Locate the cell with the specified text and output its (X, Y) center coordinate. 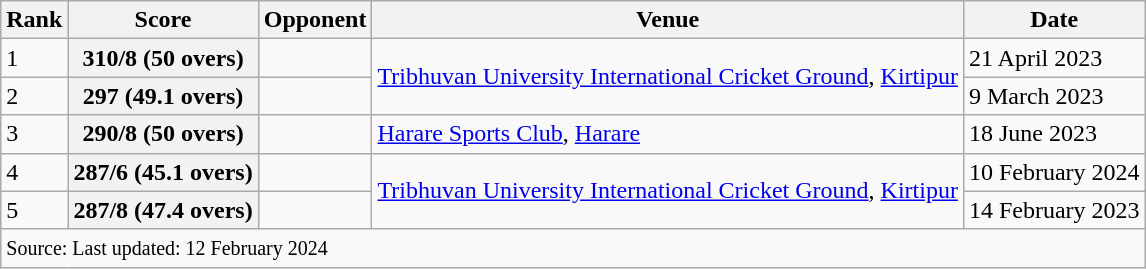
4 (34, 172)
3 (34, 134)
14 February 2023 (1054, 210)
287/6 (45.1 overs) (163, 172)
Harare Sports Club, Harare (668, 134)
Source: Last updated: 12 February 2024 (573, 248)
297 (49.1 overs) (163, 96)
Score (163, 20)
Rank (34, 20)
18 June 2023 (1054, 134)
Date (1054, 20)
2 (34, 96)
5 (34, 210)
10 February 2024 (1054, 172)
9 March 2023 (1054, 96)
Opponent (315, 20)
21 April 2023 (1054, 58)
1 (34, 58)
290/8 (50 overs) (163, 134)
287/8 (47.4 overs) (163, 210)
Venue (668, 20)
310/8 (50 overs) (163, 58)
